Extract the (x, y) coordinate from the center of the cell holding the provided text.  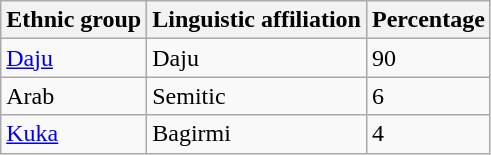
90 (428, 58)
Linguistic affiliation (257, 20)
4 (428, 134)
Arab (74, 96)
Percentage (428, 20)
Bagirmi (257, 134)
Ethnic group (74, 20)
6 (428, 96)
Kuka (74, 134)
Semitic (257, 96)
